From the cell containing the given text, extract its center point as (X, Y) coordinate. 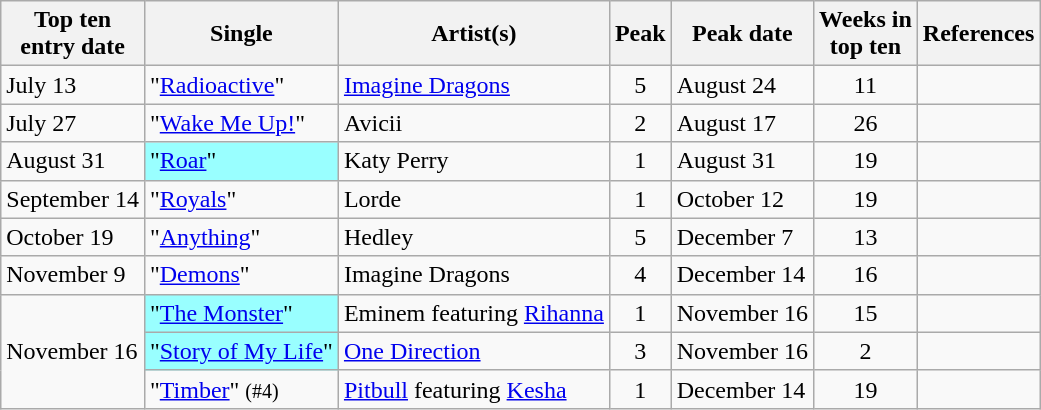
July 13 (73, 85)
Peak date (742, 34)
15 (866, 313)
December 7 (742, 237)
3 (640, 351)
13 (866, 237)
Weeks intop ten (866, 34)
11 (866, 85)
Top tenentry date (73, 34)
"Royals" (241, 199)
Avicii (474, 123)
Lorde (474, 199)
"The Monster" (241, 313)
Hedley (474, 237)
October 19 (73, 237)
Katy Perry (474, 161)
August 24 (742, 85)
August 17 (742, 123)
"Wake Me Up!" (241, 123)
References (978, 34)
September 14 (73, 199)
4 (640, 275)
"Timber" (#4) (241, 389)
26 (866, 123)
"Story of My Life" (241, 351)
Artist(s) (474, 34)
November 9 (73, 275)
"Anything" (241, 237)
"Radioactive" (241, 85)
"Demons" (241, 275)
July 27 (73, 123)
"Roar" (241, 161)
Pitbull featuring Kesha (474, 389)
One Direction (474, 351)
Peak (640, 34)
16 (866, 275)
October 12 (742, 199)
Single (241, 34)
Eminem featuring Rihanna (474, 313)
